Provide the [X, Y] coordinate of the cell's center where the given text is located.  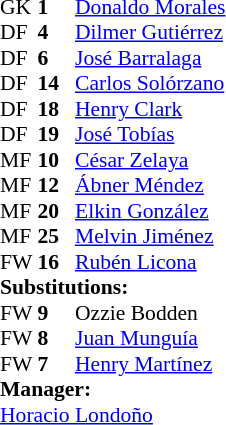
10 [57, 160]
Henry Martínez [150, 364]
Rubén Licona [150, 262]
Manager: [112, 389]
Melvin Jiménez [150, 237]
Juan Munguía [150, 339]
Carlos Solórzano [150, 83]
Ozzie Bodden [150, 313]
José Barralaga [150, 58]
José Tobías [150, 135]
14 [57, 83]
16 [57, 262]
8 [57, 339]
4 [57, 33]
12 [57, 185]
18 [57, 109]
6 [57, 58]
25 [57, 237]
Dilmer Gutiérrez [150, 33]
César Zelaya [150, 160]
Ábner Méndez [150, 185]
Henry Clark [150, 109]
7 [57, 364]
9 [57, 313]
19 [57, 135]
Substitutions: [112, 287]
20 [57, 211]
Elkin González [150, 211]
